Extract the [x, y] coordinate from the center of the cell holding the provided text.  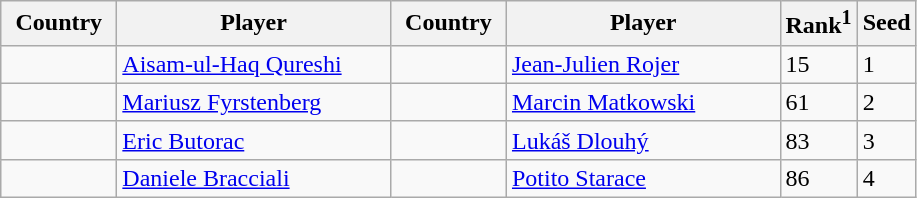
Mariusz Fyrstenberg [254, 102]
Daniele Bracciali [254, 178]
Marcin Matkowski [643, 102]
2 [886, 102]
1 [886, 64]
61 [818, 102]
86 [818, 178]
Lukáš Dlouhý [643, 140]
Rank1 [818, 24]
Potito Starace [643, 178]
Seed [886, 24]
4 [886, 178]
15 [818, 64]
Eric Butorac [254, 140]
83 [818, 140]
Jean-Julien Rojer [643, 64]
3 [886, 140]
Aisam-ul-Haq Qureshi [254, 64]
